Scan for the cell matching the given text and deliver its [X, Y] coordinate at center. 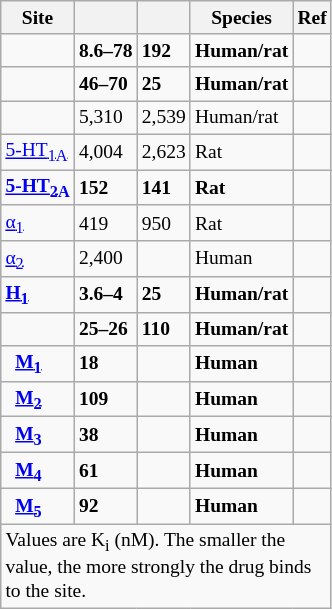
Species [241, 18]
5-HT2A [38, 188]
α1 [38, 223]
4,004 [106, 152]
α2 [38, 259]
2,400 [106, 259]
M2 [38, 399]
38 [106, 435]
Ref [312, 18]
61 [106, 471]
2,539 [164, 118]
141 [164, 188]
M4 [38, 471]
H1 [38, 295]
109 [106, 399]
152 [106, 188]
8.6–78 [106, 50]
18 [106, 364]
3.6–4 [106, 295]
46–70 [106, 84]
5,310 [106, 118]
M3 [38, 435]
2,623 [164, 152]
950 [164, 223]
192 [164, 50]
M1 [38, 364]
M5 [38, 506]
110 [164, 328]
5-HT1A [38, 152]
25–26 [106, 328]
419 [106, 223]
92 [106, 506]
Site [38, 18]
Values are Ki (nM). The smaller the value, the more strongly the drug binds to the site. [166, 566]
